Locate the cell with the specified text and output its [X, Y] center coordinate. 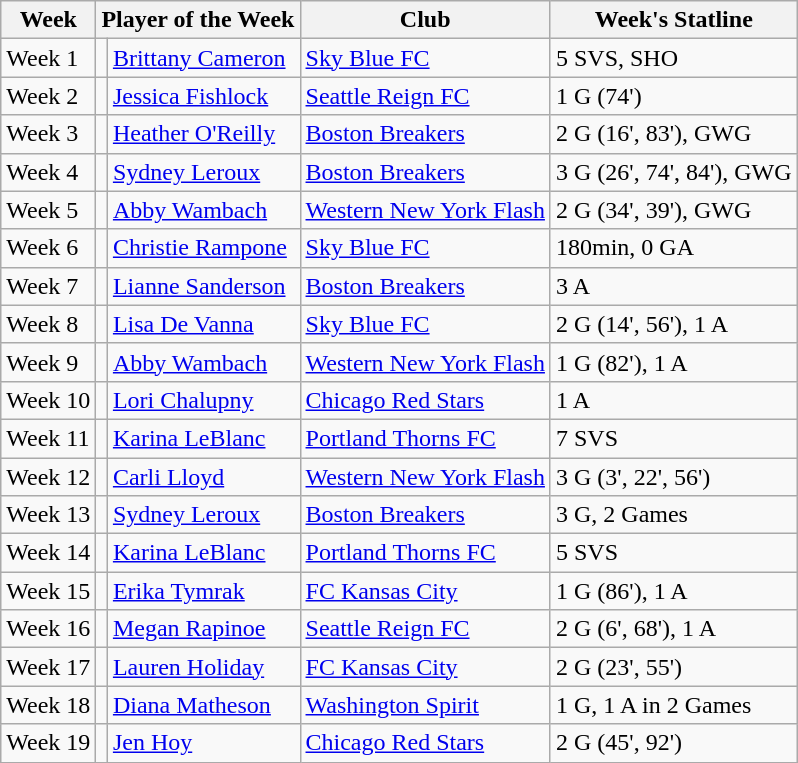
Megan Rapinoe [204, 629]
Week 12 [48, 477]
2 G (6', 68'), 1 A [674, 629]
1 G (82'), 1 A [674, 362]
Week 1 [48, 58]
7 SVS [674, 438]
Week 16 [48, 629]
Jen Hoy [204, 743]
Week 11 [48, 438]
Week's Statline [674, 20]
2 G (34', 39'), GWG [674, 210]
3 G, 2 Games [674, 515]
Week 4 [48, 172]
Week 13 [48, 515]
2 G (45', 92') [674, 743]
Lianne Sanderson [204, 286]
Lisa De Vanna [204, 324]
Week 18 [48, 705]
Week 3 [48, 134]
Jessica Fishlock [204, 96]
Week 19 [48, 743]
Brittany Cameron [204, 58]
Week 15 [48, 591]
Week 5 [48, 210]
Week [48, 20]
Week 17 [48, 667]
1 G (74') [674, 96]
Heather O'Reilly [204, 134]
1 G, 1 A in 2 Games [674, 705]
5 SVS, SHO [674, 58]
2 G (14', 56'), 1 A [674, 324]
Week 2 [48, 96]
3 A [674, 286]
180min, 0 GA [674, 248]
Week 10 [48, 400]
Week 14 [48, 553]
2 G (23', 55') [674, 667]
2 G (16', 83'), GWG [674, 134]
1 A [674, 400]
Week 7 [48, 286]
Carli Lloyd [204, 477]
Diana Matheson [204, 705]
Week 8 [48, 324]
1 G (86'), 1 A [674, 591]
Erika Tymrak [204, 591]
5 SVS [674, 553]
3 G (3', 22', 56') [674, 477]
Lori Chalupny [204, 400]
Washington Spirit [425, 705]
3 G (26', 74', 84'), GWG [674, 172]
Player of the Week [198, 20]
Week 6 [48, 248]
Lauren Holiday [204, 667]
Week 9 [48, 362]
Club [425, 20]
Christie Rampone [204, 248]
